Search for the cell housing the specified text and yield its [X, Y] center coordinate. 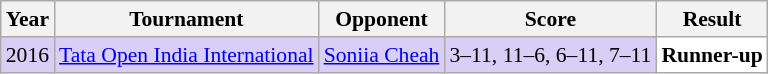
Soniia Cheah [382, 55]
Runner-up [712, 55]
Tata Open India International [186, 55]
3–11, 11–6, 6–11, 7–11 [550, 55]
Year [28, 19]
Result [712, 19]
Tournament [186, 19]
Score [550, 19]
Opponent [382, 19]
2016 [28, 55]
